Provide the (x, y) coordinate of the cell's center where the given text is located.  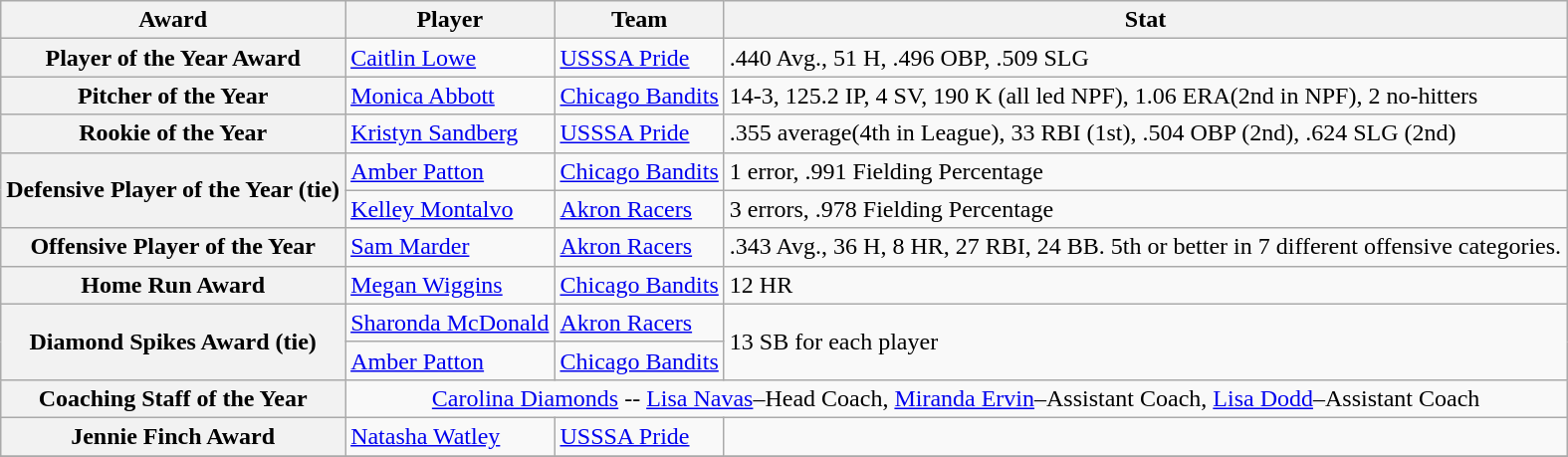
Carolina Diamonds -- Lisa Navas–Head Coach, Miranda Ervin–Assistant Coach, Lisa Dodd–Assistant Coach (956, 398)
Diamond Spikes Award (tie) (173, 342)
13 SB for each player (1145, 342)
.440 Avg., 51 H, .496 OBP, .509 SLG (1145, 58)
.355 average(4th in League), 33 RBI (1st), .504 OBP (2nd), .624 SLG (2nd) (1145, 133)
Player (450, 20)
Coaching Staff of the Year (173, 398)
Offensive Player of the Year (173, 247)
Sharonda McDonald (450, 323)
Pitcher of the Year (173, 96)
Team (639, 20)
Defensive Player of the Year (tie) (173, 190)
3 errors, .978 Fielding Percentage (1145, 209)
Monica Abbott (450, 96)
12 HR (1145, 285)
Rookie of the Year (173, 133)
Kelley Montalvo (450, 209)
14-3, 125.2 IP, 4 SV, 190 K (all led NPF), 1.06 ERA(2nd in NPF), 2 no-hitters (1145, 96)
Player of the Year Award (173, 58)
Megan Wiggins (450, 285)
1 error, .991 Fielding Percentage (1145, 171)
Award (173, 20)
Caitlin Lowe (450, 58)
Stat (1145, 20)
Kristyn Sandberg (450, 133)
Natasha Watley (450, 436)
Home Run Award (173, 285)
.343 Avg., 36 H, 8 HR, 27 RBI, 24 BB. 5th or better in 7 different offensive categories. (1145, 247)
Sam Marder (450, 247)
Jennie Finch Award (173, 436)
